Extract the (x, y) coordinate from the center of the cell holding the provided text.  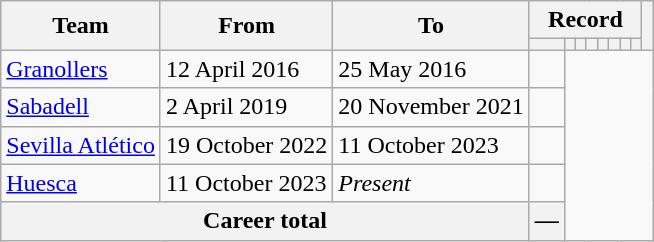
Granollers (81, 69)
Record (585, 20)
To (431, 26)
Sabadell (81, 107)
Team (81, 26)
Present (431, 183)
From (246, 26)
19 October 2022 (246, 145)
Sevilla Atlético (81, 145)
Career total (265, 221)
20 November 2021 (431, 107)
— (546, 221)
12 April 2016 (246, 69)
25 May 2016 (431, 69)
Huesca (81, 183)
2 April 2019 (246, 107)
